Extract the (x, y) coordinate from the center of the cell holding the provided text.  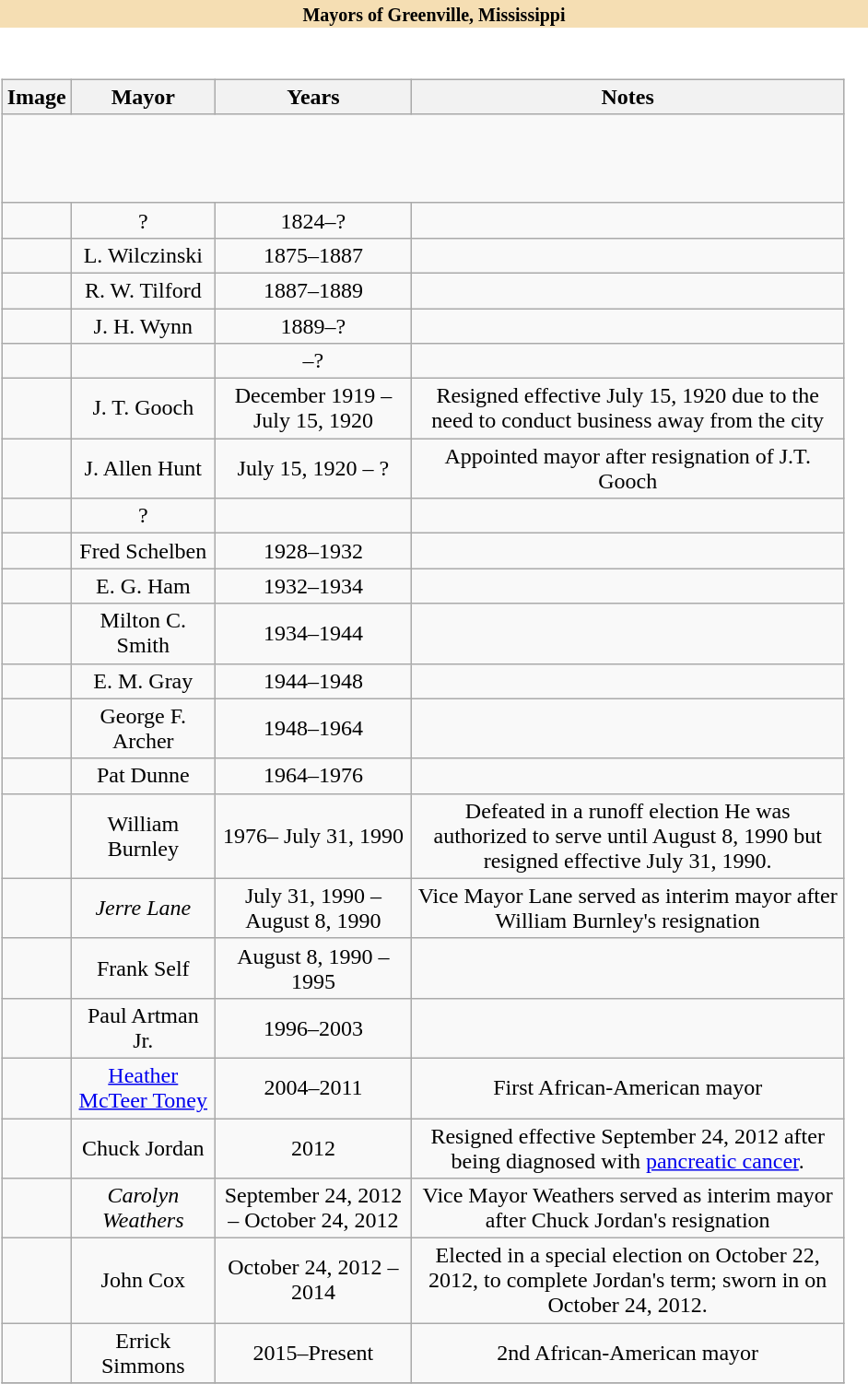
Image (37, 97)
John Cox (143, 1281)
October 24, 2012 – 2014 (313, 1281)
Pat Dunne (143, 776)
2nd African-American mayor (628, 1353)
2012 (313, 1148)
1934–1944 (313, 634)
December 1919 – July 15, 1920 (313, 409)
Elected in a special election on October 22, 2012, to complete Jordan's term; sworn in on October 24, 2012. (628, 1281)
Appointed mayor after resignation of J.T. Gooch (628, 468)
1964–1976 (313, 776)
July 15, 1920 – ? (313, 468)
William Burnley (143, 836)
Vice Mayor Weathers served as interim mayor after Chuck Jordan's resignation (628, 1209)
Mayor (143, 97)
Resigned effective September 24, 2012 after being diagnosed with pancreatic cancer. (628, 1148)
1875–1887 (313, 255)
1932–1934 (313, 586)
1824–? (313, 220)
Heather McTeer Toney (143, 1087)
July 31, 1990 – August 8, 1990 (313, 909)
L. Wilczinski (143, 255)
September 24, 2012 – October 24, 2012 (313, 1209)
Jerre Lane (143, 909)
August 8, 1990 – 1995 (313, 968)
Vice Mayor Lane served as interim mayor after William Burnley's resignation (628, 909)
1928–1932 (313, 551)
Resigned effective July 15, 1920 due to the need to conduct business away from the city (628, 409)
Fred Schelben (143, 551)
Milton C. Smith (143, 634)
Years (313, 97)
Paul Artman Jr. (143, 1028)
Chuck Jordan (143, 1148)
–? (313, 361)
J. H. Wynn (143, 325)
2004–2011 (313, 1087)
1887–1889 (313, 290)
Frank Self (143, 968)
E. G. Ham (143, 586)
Carolyn Weathers (143, 1209)
George F. Archer (143, 728)
First African-American mayor (628, 1087)
Mayors of Greenville, Mississippi (434, 14)
J. T. Gooch (143, 409)
1996–2003 (313, 1028)
1889–? (313, 325)
1976– July 31, 1990 (313, 836)
J. Allen Hunt (143, 468)
2015–Present (313, 1353)
E. M. Gray (143, 681)
1948–1964 (313, 728)
Defeated in a runoff election He was authorized to serve until August 8, 1990 but resigned effective July 31, 1990. (628, 836)
Errick Simmons (143, 1353)
Notes (628, 97)
R. W. Tilford (143, 290)
1944–1948 (313, 681)
